Find where the given text appears and provide that cell's center as (X, Y) coordinate. 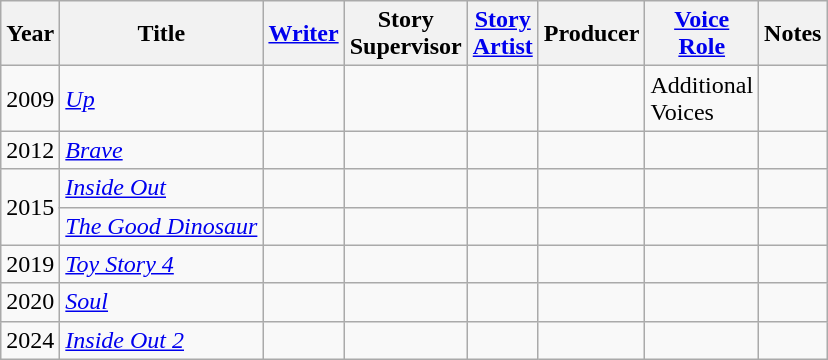
Brave (162, 150)
Inside Out 2 (162, 340)
The Good Dinosaur (162, 226)
2015 (30, 207)
Notes (793, 34)
VoiceRole (702, 34)
Toy Story 4 (162, 264)
2024 (30, 340)
2012 (30, 150)
2009 (30, 98)
Writer (304, 34)
Inside Out (162, 188)
Title (162, 34)
Soul (162, 302)
2020 (30, 302)
StoryArtist (502, 34)
Producer (592, 34)
2019 (30, 264)
AdditionalVoices (702, 98)
Year (30, 34)
StorySupervisor (406, 34)
Up (162, 98)
